Identify which cell holds the provided text, then report its (x, y) central coordinate. 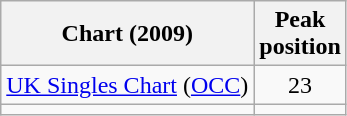
23 (300, 85)
UK Singles Chart (OCC) (128, 85)
Chart (2009) (128, 34)
Peakposition (300, 34)
